Capture the cell that displays the provided text and extract its [X, Y] central coordinate. 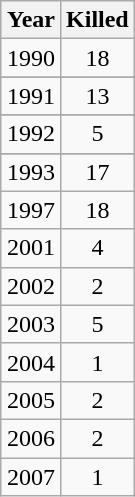
1990 [30, 58]
17 [98, 172]
2005 [30, 400]
Killed [98, 20]
1997 [30, 210]
2002 [30, 286]
1991 [30, 96]
13 [98, 96]
2001 [30, 248]
4 [98, 248]
2003 [30, 324]
2006 [30, 438]
1993 [30, 172]
1992 [30, 134]
2004 [30, 362]
Year [30, 20]
2007 [30, 477]
